Locate the cell with the specified text and output its [X, Y] center coordinate. 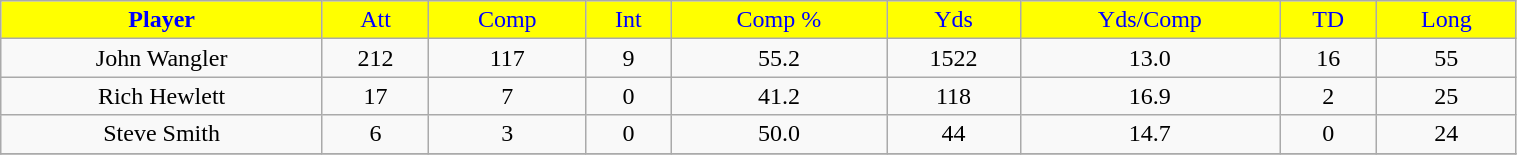
Player [162, 20]
25 [1446, 96]
50.0 [779, 134]
117 [508, 58]
3 [508, 134]
14.7 [1150, 134]
13.0 [1150, 58]
Comp % [779, 20]
Steve Smith [162, 134]
Long [1446, 20]
41.2 [779, 96]
Rich Hewlett [162, 96]
16 [1328, 58]
TD [1328, 20]
118 [954, 96]
6 [375, 134]
Comp [508, 20]
Yds/Comp [1150, 20]
7 [508, 96]
44 [954, 134]
17 [375, 96]
16.9 [1150, 96]
Yds [954, 20]
212 [375, 58]
24 [1446, 134]
55.2 [779, 58]
Att [375, 20]
9 [628, 58]
2 [1328, 96]
55 [1446, 58]
1522 [954, 58]
Int [628, 20]
John Wangler [162, 58]
